Return [X, Y] of the center of cell containing provided text 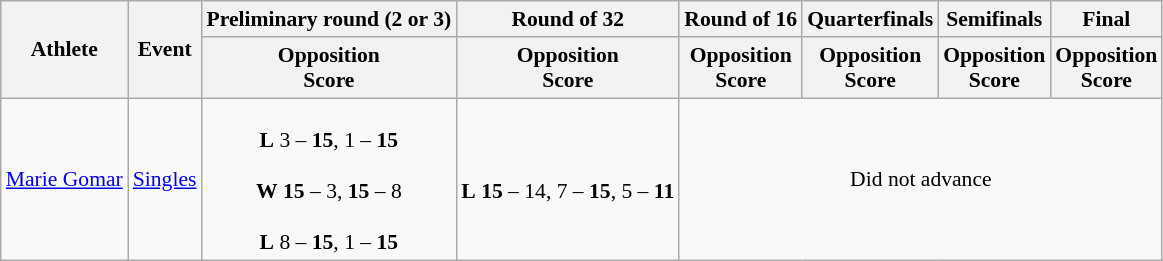
Semifinals [994, 19]
L 3 – 15, 1 – 15W 15 – 3, 15 – 8L 8 – 15, 1 – 15 [328, 180]
Final [1106, 19]
Did not advance [920, 180]
Singles [165, 180]
Athlete [64, 50]
Preliminary round (2 or 3) [328, 19]
Round of 32 [568, 19]
Quarterfinals [870, 19]
Event [165, 50]
Marie Gomar [64, 180]
Round of 16 [740, 19]
L 15 – 14, 7 – 15, 5 – 11 [568, 180]
